Detect which cell encompasses the target text, then output its [x, y] center coordinate. 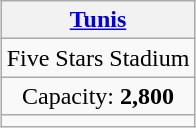
Five Stars Stadium [98, 58]
Capacity: 2,800 [98, 96]
Tunis [98, 20]
